Provide the (X, Y) coordinate of the cell's center where the given text is located.  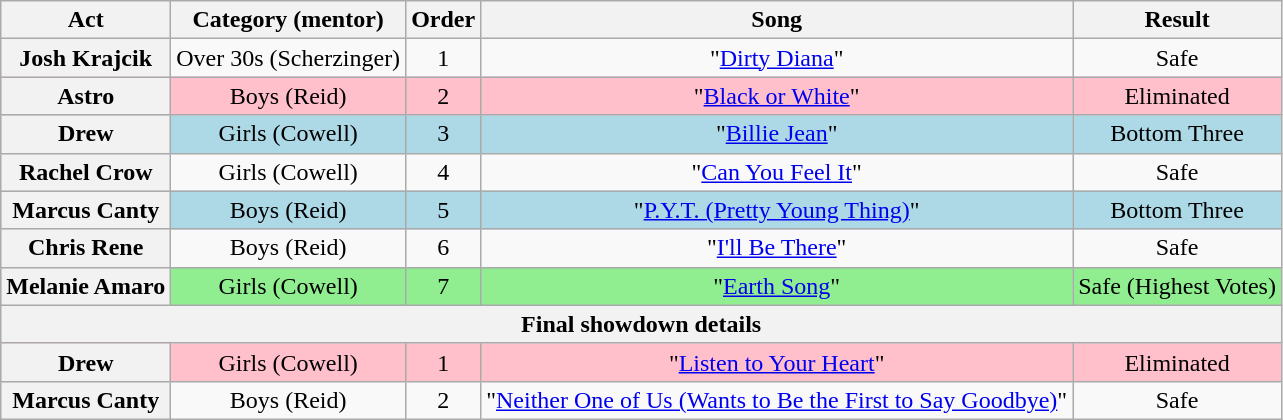
Final showdown details (642, 324)
Rachel Crow (86, 172)
6 (444, 248)
4 (444, 172)
Order (444, 20)
5 (444, 210)
"Neither One of Us (Wants to Be the First to Say Goodbye)" (777, 400)
"Billie Jean" (777, 134)
"I'll Be There" (777, 248)
Safe (Highest Votes) (1178, 286)
"Listen to Your Heart" (777, 362)
Category (mentor) (288, 20)
"Can You Feel It" (777, 172)
7 (444, 286)
Song (777, 20)
Over 30s (Scherzinger) (288, 58)
"Dirty Diana" (777, 58)
Astro (86, 96)
Josh Krajcik (86, 58)
Result (1178, 20)
"P.Y.T. (Pretty Young Thing)" (777, 210)
Act (86, 20)
"Earth Song" (777, 286)
Chris Rene (86, 248)
3 (444, 134)
Melanie Amaro (86, 286)
"Black or White" (777, 96)
